For the text-containing cell, return its midpoint in (x, y) coordinate format. 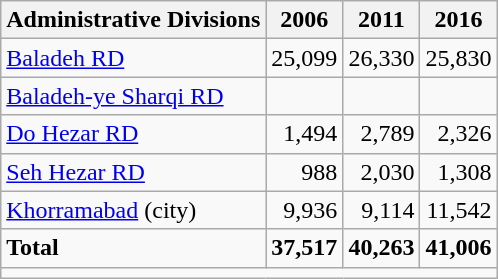
Khorramabad (city) (134, 210)
2016 (458, 20)
2006 (304, 20)
41,006 (458, 248)
25,830 (458, 58)
9,936 (304, 210)
Seh Hezar RD (134, 172)
Total (134, 248)
37,517 (304, 248)
26,330 (382, 58)
1,494 (304, 134)
25,099 (304, 58)
40,263 (382, 248)
Baladeh-ye Sharqi RD (134, 96)
2,789 (382, 134)
2,326 (458, 134)
988 (304, 172)
Do Hezar RD (134, 134)
9,114 (382, 210)
Baladeh RD (134, 58)
2011 (382, 20)
Administrative Divisions (134, 20)
1,308 (458, 172)
11,542 (458, 210)
2,030 (382, 172)
